Provide the (x, y) coordinate of the cell's center where the given text is located.  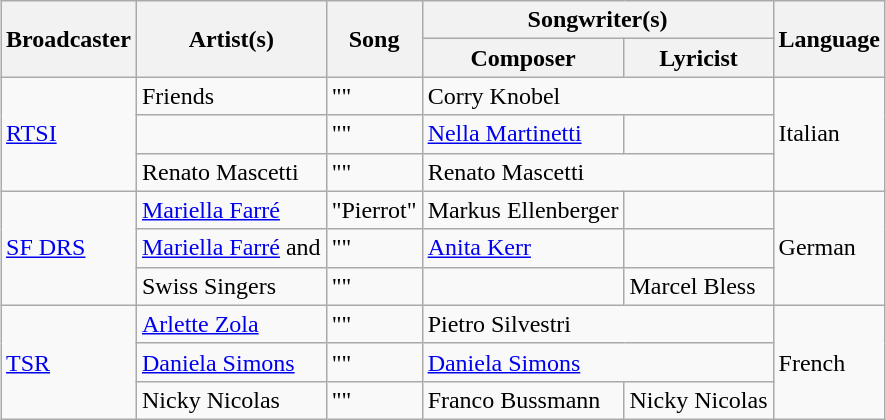
SF DRS (69, 248)
Friends (231, 96)
Mariella Farré and (231, 248)
Language (829, 39)
Pietro Silvestri (598, 324)
TSR (69, 362)
Corry Knobel (598, 96)
Broadcaster (69, 39)
German (829, 248)
Lyricist (698, 58)
Marcel Bless (698, 286)
Italian (829, 134)
Artist(s) (231, 39)
Anita Kerr (523, 248)
Song (374, 39)
Composer (523, 58)
Nella Martinetti (523, 134)
"Pierrot" (374, 210)
Arlette Zola (231, 324)
Markus Ellenberger (523, 210)
Franco Bussmann (523, 400)
Songwriter(s) (598, 20)
Swiss Singers (231, 286)
Mariella Farré (231, 210)
RTSI (69, 134)
French (829, 362)
